Detect which cell encompasses the target text, then output its [x, y] center coordinate. 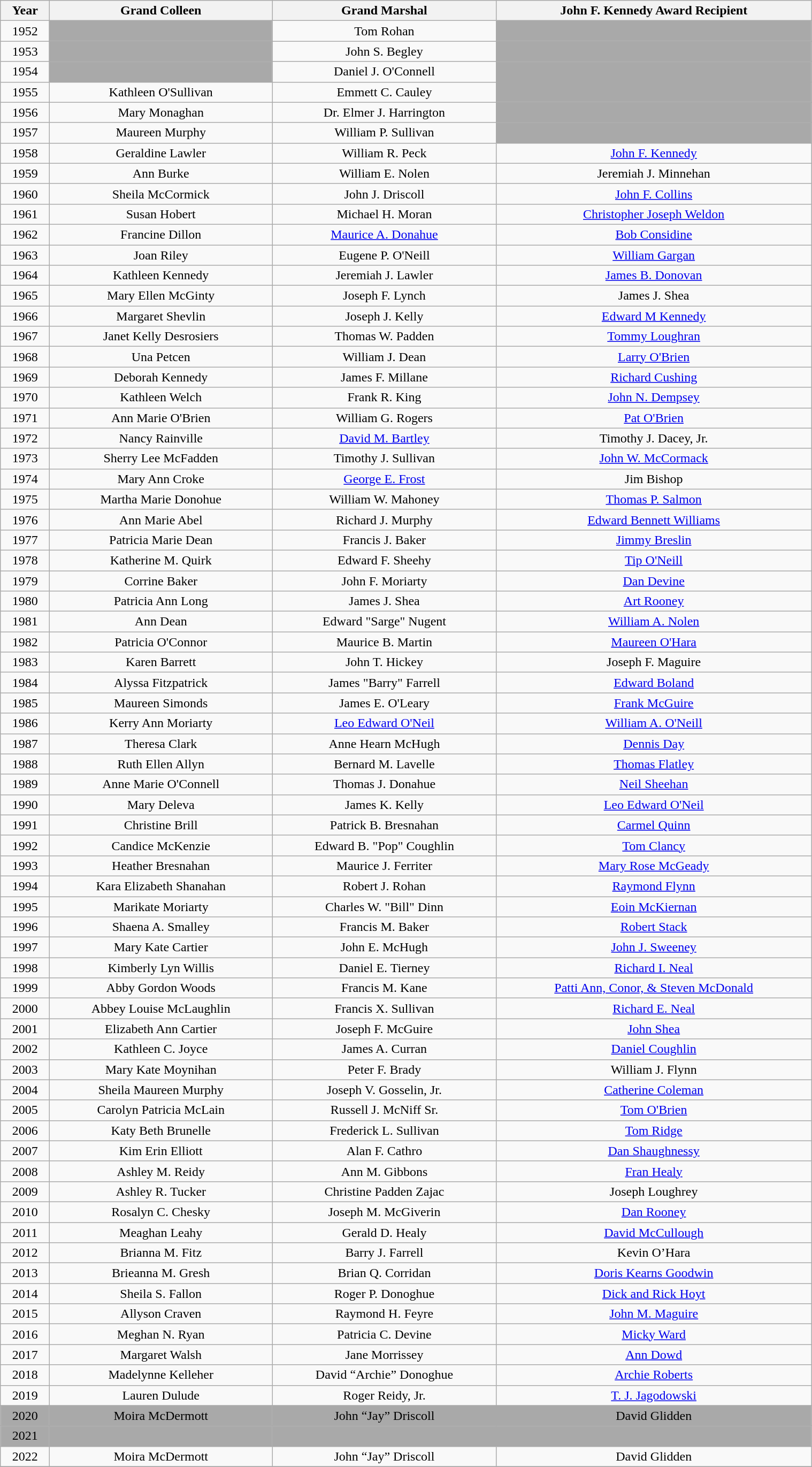
Frank McGuire [654, 703]
Sheila S. Fallon [160, 1294]
William Gargan [654, 255]
John J. Sweeney [654, 948]
Edward M Kennedy [654, 316]
2004 [25, 1090]
1957 [25, 133]
Abbey Louise McLaughlin [160, 1008]
Dr. Elmer J. Harrington [384, 112]
John Shea [654, 1029]
Patricia O'Connor [160, 642]
2015 [25, 1314]
1971 [25, 418]
John T. Hickey [384, 662]
1961 [25, 214]
Timothy J. Sullivan [384, 459]
Carmel Quinn [654, 825]
Brianna M. Fitz [160, 1253]
2016 [25, 1334]
2005 [25, 1110]
1984 [25, 683]
1963 [25, 255]
Thomas J. Donahue [384, 784]
Richard J. Murphy [384, 519]
1980 [25, 601]
James E. O'Leary [384, 703]
Eoin McKiernan [654, 907]
Candice McKenzie [160, 845]
Michael H. Moran [384, 214]
Roger Reidy, Jr. [384, 1395]
Ann M. Gibbons [384, 1171]
George E. Frost [384, 479]
Pat O'Brien [654, 418]
Kim Erin Elliott [160, 1151]
1966 [25, 316]
2014 [25, 1294]
Raymond H. Feyre [384, 1314]
Rosalyn C. Chesky [160, 1212]
1975 [25, 499]
Theresa Clark [160, 744]
John F. Moriarty [384, 580]
Ruth Ellen Allyn [160, 764]
Meghan N. Ryan [160, 1334]
Thomas W. Padden [384, 337]
William A. Nolen [654, 622]
1994 [25, 886]
1959 [25, 173]
Sheila McCormick [160, 194]
1985 [25, 703]
Lauren Dulude [160, 1395]
Charles W. "Bill" Dinn [384, 907]
Robert Stack [654, 927]
Sherry Lee McFadden [160, 459]
Nancy Rainville [160, 438]
Meaghan Leahy [160, 1232]
William R. Peck [384, 153]
1968 [25, 357]
Patrick B. Bresnahan [384, 825]
1997 [25, 948]
2012 [25, 1253]
Kathleen C. Joyce [160, 1049]
1978 [25, 560]
Grand Marshal [384, 11]
John J. Driscoll [384, 194]
Kathleen Welch [160, 398]
Abby Gordon Woods [160, 988]
James F. Millane [384, 377]
2002 [25, 1049]
Robert J. Rohan [384, 886]
Ashley M. Reidy [160, 1171]
Jimmy Breslin [654, 540]
Mary Ellen McGinty [160, 296]
James A. Curran [384, 1049]
Mary Kate Moynihan [160, 1069]
1970 [25, 398]
Edward B. "Pop" Coughlin [384, 845]
Katy Beth Brunelle [160, 1130]
Corrine Baker [160, 580]
Marikate Moriarty [160, 907]
Timothy J. Dacey, Jr. [654, 438]
Francine Dillon [160, 234]
Maurice A. Donahue [384, 234]
Joseph F. McGuire [384, 1029]
Tom O'Brien [654, 1110]
Edward F. Sheehy [384, 560]
2000 [25, 1008]
Tom Ridge [654, 1130]
John E. McHugh [384, 948]
Geraldine Lawler [160, 153]
Archie Roberts [654, 1375]
Eugene P. O'Neill [384, 255]
Edward Bennett Williams [654, 519]
Richard E. Neal [654, 1008]
William E. Nolen [384, 173]
T. J. Jagodowski [654, 1395]
2011 [25, 1232]
1995 [25, 907]
Kathleen Kennedy [160, 276]
Una Petcen [160, 357]
1976 [25, 519]
Kara Elizabeth Shanahan [160, 886]
Brieanna M. Gresh [160, 1273]
Ann Dowd [654, 1355]
Jeremiah J. Minnehan [654, 173]
Edward "Sarge" Nugent [384, 622]
David “Archie” Donoghue [384, 1375]
Gerald D. Healy [384, 1232]
1987 [25, 744]
Christine Padden Zajac [384, 1191]
Thomas Flatley [654, 764]
William G. Rogers [384, 418]
Raymond Flynn [654, 886]
Patricia Marie Dean [160, 540]
1974 [25, 479]
1998 [25, 968]
Patti Ann, Conor, & Steven McDonald [654, 988]
John S. Begley [384, 51]
Year [25, 11]
1986 [25, 723]
Mary Deleva [160, 805]
1996 [25, 927]
Daniel E. Tierney [384, 968]
1988 [25, 764]
Margaret Walsh [160, 1355]
Shaena A. Smalley [160, 927]
Kevin O’Hara [654, 1253]
Barry J. Farrell [384, 1253]
Daniel J. O'Connell [384, 72]
1953 [25, 51]
Micky Ward [654, 1334]
Brian Q. Corridan [384, 1273]
Tom Rohan [384, 31]
Kimberly Lyn Willis [160, 968]
1990 [25, 805]
Francis X. Sullivan [384, 1008]
1960 [25, 194]
Christine Brill [160, 825]
John N. Dempsey [654, 398]
2021 [25, 1436]
2006 [25, 1130]
Sheila Maureen Murphy [160, 1090]
1964 [25, 276]
1962 [25, 234]
Maurice J. Ferriter [384, 866]
2010 [25, 1212]
Maureen Murphy [160, 133]
Roger P. Donoghue [384, 1294]
Peter F. Brady [384, 1069]
Bernard M. Lavelle [384, 764]
2020 [25, 1416]
Thomas P. Salmon [654, 499]
2022 [25, 1456]
Martha Marie Donohue [160, 499]
1958 [25, 153]
Anne Hearn McHugh [384, 744]
Mary Rose McGeady [654, 866]
Patricia Ann Long [160, 601]
Doris Kearns Goodwin [654, 1273]
Madelynne Kelleher [160, 1375]
1955 [25, 92]
John F. Collins [654, 194]
Dan Shaughnessy [654, 1151]
2019 [25, 1395]
Allyson Craven [160, 1314]
Art Rooney [654, 601]
Tip O'Neill [654, 560]
Daniel Coughlin [654, 1049]
Margaret Shevlin [160, 316]
Ann Marie O'Brien [160, 418]
Francis M. Kane [384, 988]
1972 [25, 438]
1983 [25, 662]
2018 [25, 1375]
Tommy Loughran [654, 337]
Bob Considine [654, 234]
Emmett C. Cauley [384, 92]
Richard I. Neal [654, 968]
Joseph V. Gosselin, Jr. [384, 1090]
Mary Ann Croke [160, 479]
Maurice B. Martin [384, 642]
John F. Kennedy [654, 153]
2003 [25, 1069]
Catherine Coleman [654, 1090]
Ann Marie Abel [160, 519]
John F. Kennedy Award Recipient [654, 11]
John W. McCormack [654, 459]
Fran Healy [654, 1171]
Larry O'Brien [654, 357]
Kathleen O'Sullivan [160, 92]
Mary Monaghan [160, 112]
William J. Flynn [654, 1069]
1989 [25, 784]
1992 [25, 845]
Francis M. Baker [384, 927]
Neil Sheehan [654, 784]
John M. Maguire [654, 1314]
1969 [25, 377]
2013 [25, 1273]
Anne Marie O'Connell [160, 784]
1993 [25, 866]
1981 [25, 622]
William P. Sullivan [384, 133]
Deborah Kennedy [160, 377]
1982 [25, 642]
2001 [25, 1029]
2008 [25, 1171]
Alan F. Cathro [384, 1151]
Joan Riley [160, 255]
Janet Kelly Desrosiers [160, 337]
Ann Burke [160, 173]
Jeremiah J. Lawler [384, 276]
1954 [25, 72]
Kerry Ann Moriarty [160, 723]
2007 [25, 1151]
Mary Kate Cartier [160, 948]
William J. Dean [384, 357]
David McCullough [654, 1232]
1965 [25, 296]
Joseph J. Kelly [384, 316]
Christopher Joseph Weldon [654, 214]
Heather Bresnahan [160, 866]
2009 [25, 1191]
Dick and Rick Hoyt [654, 1294]
1956 [25, 112]
Karen Barrett [160, 662]
Carolyn Patricia McLain [160, 1110]
Patricia C. Devine [384, 1334]
Alyssa Fitzpatrick [160, 683]
James K. Kelly [384, 805]
Ashley R. Tucker [160, 1191]
Frederick L. Sullivan [384, 1130]
2017 [25, 1355]
1973 [25, 459]
Ann Dean [160, 622]
Maureen Simonds [160, 703]
Dan Rooney [654, 1212]
James "Barry" Farrell [384, 683]
1952 [25, 31]
Joseph M. McGiverin [384, 1212]
Richard Cushing [654, 377]
Elizabeth Ann Cartier [160, 1029]
1977 [25, 540]
Edward Boland [654, 683]
David M. Bartley [384, 438]
1991 [25, 825]
Russell J. McNiff Sr. [384, 1110]
Maureen O'Hara [654, 642]
Dan Devine [654, 580]
William W. Mahoney [384, 499]
1999 [25, 988]
Jane Morrissey [384, 1355]
Susan Hobert [160, 214]
Tom Clancy [654, 845]
Francis J. Baker [384, 540]
Grand Colleen [160, 11]
James B. Donovan [654, 276]
Katherine M. Quirk [160, 560]
Frank R. King [384, 398]
William A. O'Neill [654, 723]
1967 [25, 337]
1979 [25, 580]
Joseph Loughrey [654, 1191]
Dennis Day [654, 744]
Joseph F. Lynch [384, 296]
Joseph F. Maguire [654, 662]
Jim Bishop [654, 479]
